Determine the (X, Y) coordinate at the center of the cell enclosing the given text.  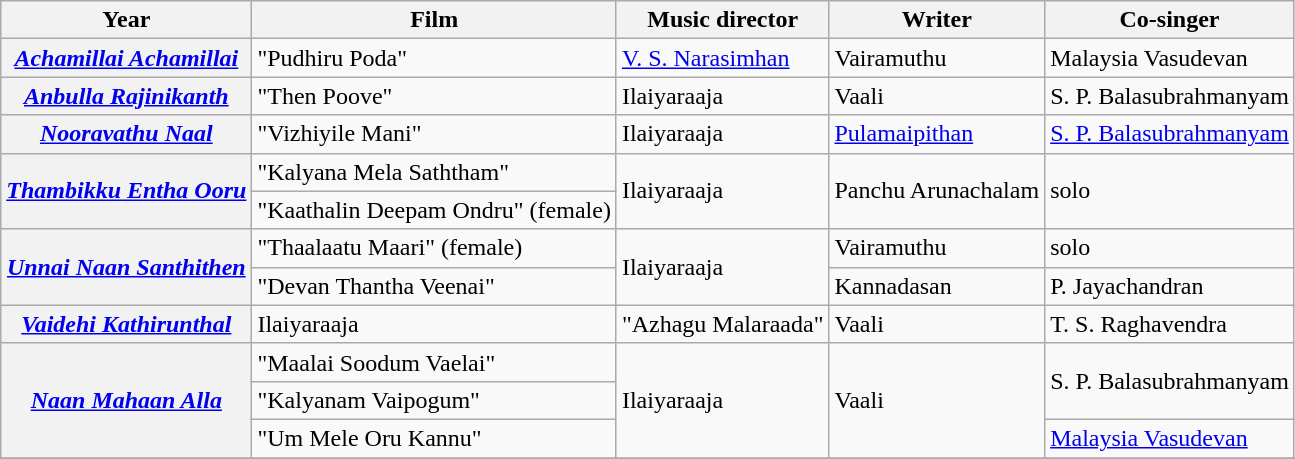
Kannadasan (937, 286)
"Azhagu Malaraada" (722, 324)
Writer (937, 20)
Thambikku Entha Ooru (126, 191)
"Maalai Soodum Vaelai" (434, 362)
Anbulla Rajinikanth (126, 96)
"Kalyanam Vaipogum" (434, 400)
"Pudhiru Poda" (434, 58)
"Devan Thantha Veenai" (434, 286)
Music director (722, 20)
Co-singer (1170, 20)
Film (434, 20)
"Then Poove" (434, 96)
Year (126, 20)
Pulamaipithan (937, 134)
Unnai Naan Santhithen (126, 267)
Panchu Arunachalam (937, 191)
P. Jayachandran (1170, 286)
"Kaathalin Deepam Ondru" (female) (434, 210)
V. S. Narasimhan (722, 58)
"Kalyana Mela Saththam" (434, 172)
"Vizhiyile Mani" (434, 134)
Nooravathu Naal (126, 134)
"Um Mele Oru Kannu" (434, 438)
Achamillai Achamillai (126, 58)
Naan Mahaan Alla (126, 400)
T. S. Raghavendra (1170, 324)
"Thaalaatu Maari" (female) (434, 248)
Vaidehi Kathirunthal (126, 324)
